Return the (X, Y) coordinate for the center point of the cell that contains the specified text.  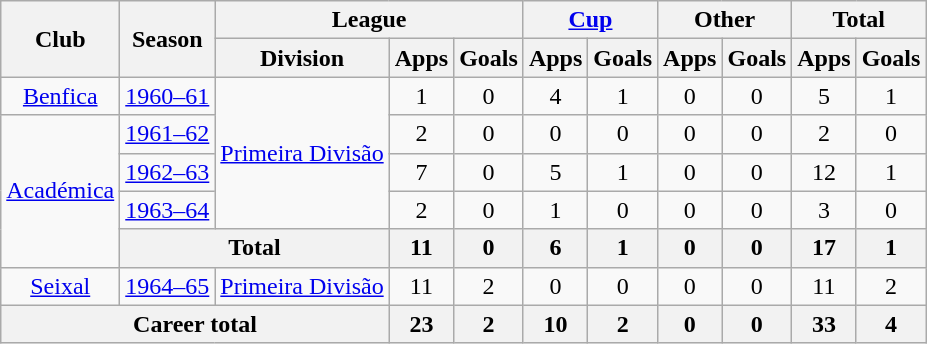
Seixal (60, 286)
Benfica (60, 96)
6 (555, 248)
33 (824, 324)
23 (421, 324)
17 (824, 248)
1964–65 (168, 286)
League (370, 20)
Division (302, 58)
7 (421, 172)
Season (168, 39)
1963–64 (168, 210)
3 (824, 210)
Club (60, 39)
1960–61 (168, 96)
1962–63 (168, 172)
Other (725, 20)
10 (555, 324)
Career total (195, 324)
1961–62 (168, 134)
Académica (60, 191)
12 (824, 172)
Cup (590, 20)
